Return (X, Y) of the center of cell containing provided text 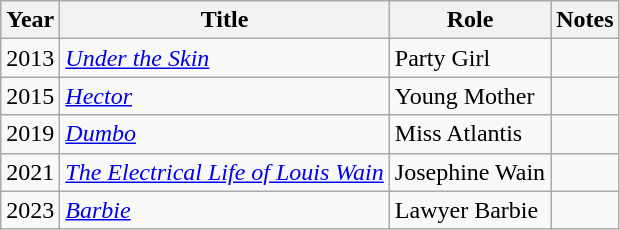
Role (470, 20)
Miss Atlantis (470, 134)
Josephine Wain (470, 172)
2015 (30, 96)
2019 (30, 134)
Title (225, 20)
The Electrical Life of Louis Wain (225, 172)
Barbie (225, 210)
Notes (585, 20)
Hector (225, 96)
2023 (30, 210)
Year (30, 20)
2013 (30, 58)
Lawyer Barbie (470, 210)
Party Girl (470, 58)
2021 (30, 172)
Dumbo (225, 134)
Under the Skin (225, 58)
Young Mother (470, 96)
